Determine the [X, Y] coordinate at the center of the cell enclosing the given text.  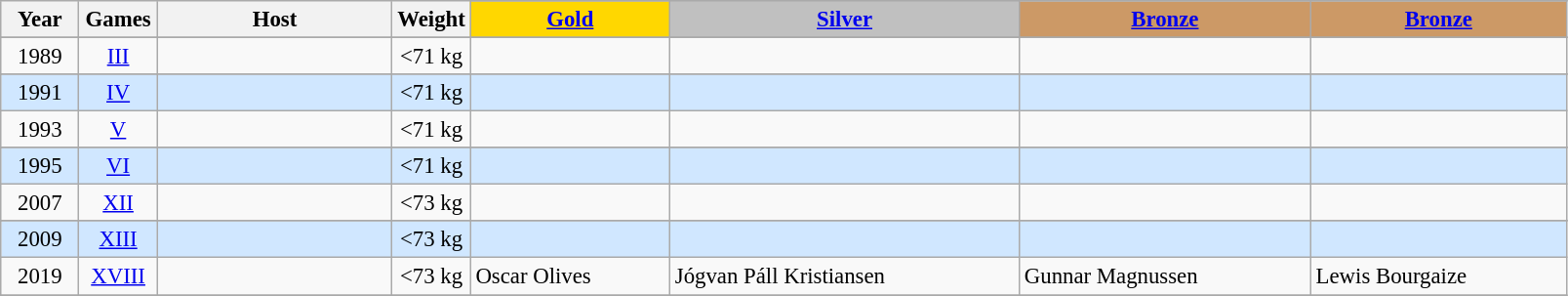
III [118, 57]
Games [118, 20]
XII [118, 203]
XVIII [118, 276]
Jógvan Páll Kristiansen [845, 276]
Oscar Olives [570, 276]
V [118, 130]
XIII [118, 239]
IV [118, 93]
Weight [431, 20]
2007 [40, 203]
1991 [40, 93]
1993 [40, 130]
2009 [40, 239]
Gold [570, 20]
Lewis Bourgaize [1438, 276]
2019 [40, 276]
Host [275, 20]
Gunnar Magnussen [1165, 276]
1989 [40, 57]
VI [118, 166]
Year [40, 20]
Silver [845, 20]
1995 [40, 166]
